Capture the cell that displays the provided text and extract its [x, y] central coordinate. 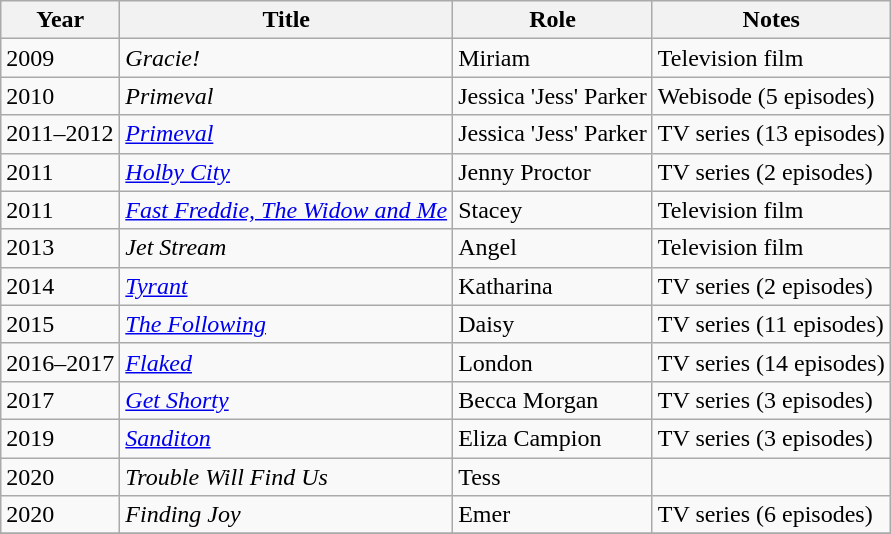
TV series (14 episodes) [771, 362]
Get Shorty [286, 400]
Emer [553, 515]
2019 [60, 438]
Miriam [553, 58]
Stacey [553, 210]
Tyrant [286, 286]
Jet Stream [286, 248]
2010 [60, 96]
Daisy [553, 324]
TV series (11 episodes) [771, 324]
2015 [60, 324]
Eliza Campion [553, 438]
Finding Joy [286, 515]
London [553, 362]
Flaked [286, 362]
2014 [60, 286]
The Following [286, 324]
Fast Freddie, The Widow and Me [286, 210]
Year [60, 20]
Jenny Proctor [553, 172]
Holby City [286, 172]
Gracie! [286, 58]
Sanditon [286, 438]
Webisode (5 episodes) [771, 96]
Notes [771, 20]
Becca Morgan [553, 400]
2011–2012 [60, 134]
Angel [553, 248]
Role [553, 20]
2016–2017 [60, 362]
Title [286, 20]
Katharina [553, 286]
2013 [60, 248]
Trouble Will Find Us [286, 477]
Tess [553, 477]
TV series (6 episodes) [771, 515]
TV series (13 episodes) [771, 134]
2009 [60, 58]
2017 [60, 400]
